Search for the cell housing the specified text and yield its [x, y] center coordinate. 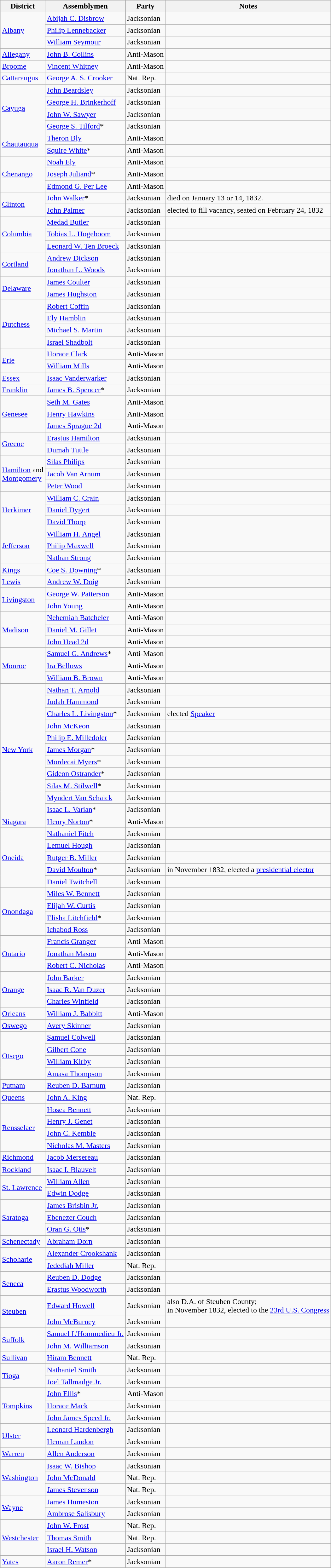
William H. Angel [85, 534]
Chenango [23, 174]
John W. Frost [85, 1526]
Isaac Vanderwarker [85, 378]
Ira Bellows [85, 666]
Washington [23, 1478]
Herkimer [23, 510]
Jonathan L. Woods [85, 270]
Suffolk [23, 1340]
Leonard W. Ten Broeck [85, 246]
Samuel G. Andrews* [85, 654]
Onondaga [23, 911]
Judah Hammond [85, 702]
Oran G. Otis* [85, 1229]
Daniel Twitchell [85, 882]
Henry Hawkins [85, 414]
Reuben D. Dodge [85, 1277]
New York [23, 750]
William Kirby [85, 1061]
Steuben [23, 1312]
John McBurney [85, 1322]
Kings [23, 570]
Columbia [23, 234]
Hosea Bennett [85, 1109]
Nathaniel Smith [85, 1370]
Jonathan Mason [85, 954]
Heman Landon [85, 1442]
Robert C. Nicholas [85, 966]
Horace Clark [85, 354]
Otsego [23, 1055]
James Brisbin Jr. [85, 1205]
Elijah W. Curtis [85, 905]
Livingston [23, 600]
Allegany [23, 54]
Nathan Strong [85, 558]
Nicholas M. Masters [85, 1146]
Charles L. Livingston* [85, 714]
Edward Howell [85, 1306]
Ebenezer Couch [85, 1217]
Francis Granger [85, 942]
William C. Crain [85, 498]
Seth M. Gates [85, 402]
Westchester [23, 1538]
Party [146, 6]
Amasa Thompson [85, 1073]
John M. Williamson [85, 1346]
Robert Coffin [85, 306]
Richmond [23, 1157]
John Young [85, 606]
Philip Maxwell [85, 546]
Assemblymen [85, 6]
Niagara [23, 822]
Wayne [23, 1508]
Erastus Woodworth [85, 1289]
Madison [23, 630]
St. Lawrence [23, 1187]
David Thorp [85, 522]
John C. Kemble [85, 1134]
Tobias L. Hogeboom [85, 234]
Orleans [23, 1014]
Daniel M. Gillet [85, 630]
James B. Spencer* [85, 390]
Hamilton and Montgomery [23, 474]
John A. King [85, 1097]
John Ellis* [85, 1394]
Isaac W. Bishop [85, 1466]
Vincent Whitney [85, 66]
Rockland [23, 1169]
Clinton [23, 204]
Charles Winfield [85, 1002]
Isaac R. Van Duzer [85, 990]
Notes [248, 6]
John B. Collins [85, 54]
John McDonald [85, 1478]
Thomas Smith [85, 1538]
Miles W. Bennett [85, 893]
Erastus Hamilton [85, 438]
Theron Bly [85, 138]
Sullivan [23, 1358]
John Walker* [85, 198]
Chautauqua [23, 144]
John Barker [85, 978]
Broome [23, 66]
James Sprague 2d [85, 426]
Lemuel Hough [85, 846]
in November 1832, elected a presidential elector [248, 870]
Ulster [23, 1436]
Joel Tallmadge Jr. [85, 1382]
George W. Patterson [85, 594]
Abijah C. Disbrow [85, 18]
Schenectady [23, 1241]
Lewis [23, 582]
John Beardsley [85, 90]
Putnam [23, 1085]
Queens [23, 1097]
William B. Brown [85, 678]
Silas Philips [85, 462]
Gilbert Cone [85, 1049]
James Morgan* [85, 750]
Allen Anderson [85, 1454]
Ely Hamblin [85, 318]
John James Speed Jr. [85, 1418]
Nathaniel Fitch [85, 834]
Henry J. Genet [85, 1122]
Israel H. Watson [85, 1550]
Ambrose Salisbury [85, 1514]
elected to fill vacancy, seated on February 24, 1832 [248, 210]
Rensselaer [23, 1127]
Elisha Litchfield* [85, 918]
Gideon Ostrander* [85, 774]
Franklin [23, 390]
Aaron Remer* [85, 1562]
James Stevenson [85, 1490]
Tompkins [23, 1406]
Samuel Colwell [85, 1037]
Michael S. Martin [85, 330]
Andrew Dickson [85, 258]
James Humeston [85, 1502]
Warren [23, 1454]
also D.A. of Steuben County; in November 1832, elected to the 23rd U.S. Congress [248, 1306]
Samuel L'Hommedieu Jr. [85, 1334]
Rutger B. Miller [85, 858]
James Hughston [85, 294]
Abraham Dorn [85, 1241]
John Head 2d [85, 642]
Coe S. Downing* [85, 570]
Oswego [23, 1025]
Edmond G. Per Lee [85, 186]
George A. S. Crooker [85, 78]
Hiram Bennett [85, 1358]
Ichabod Ross [85, 930]
Yates [23, 1562]
elected Speaker [248, 714]
Delaware [23, 288]
Mordecai Myers* [85, 762]
Jacob Van Arnum [85, 474]
Dumah Tuttle [85, 450]
Avery Skinner [85, 1025]
District [23, 6]
David Moulton* [85, 870]
Joseph Juliand* [85, 174]
Horace Mack [85, 1406]
Squire White* [85, 150]
Orange [23, 990]
John W. Sawyer [85, 114]
Ontario [23, 954]
John Palmer [85, 210]
Philip Lennebacker [85, 30]
Henry Norton* [85, 822]
Schoharie [23, 1259]
Reuben D. Barnum [85, 1085]
Silas M. Stilwell* [85, 786]
Tioga [23, 1376]
Isaac L. Varian* [85, 810]
Jefferson [23, 546]
Isaac I. Blauvelt [85, 1169]
Jacob Mersereau [85, 1157]
Cortland [23, 264]
Edwin Dodge [85, 1193]
Cattaraugus [23, 78]
Cayuga [23, 108]
Nathan T. Arnold [85, 690]
Greene [23, 444]
Erie [23, 360]
George S. Tilford* [85, 126]
Noah Ely [85, 162]
Albany [23, 30]
Medad Butler [85, 222]
Israel Shadbolt [85, 342]
William J. Babbitt [85, 1014]
Essex [23, 378]
Nehemiah Batcheler [85, 618]
Peter Wood [85, 486]
John McKeon [85, 726]
Leonard Hardenbergh [85, 1430]
Daniel Dygert [85, 510]
Dutchess [23, 324]
William Allen [85, 1181]
William Mills [85, 366]
died on January 13 or 14, 1832. [248, 198]
George H. Brinkerhoff [85, 102]
Seneca [23, 1283]
James Coulter [85, 282]
William Seymour [85, 42]
Myndert Van Schaick [85, 798]
Oneida [23, 858]
Saratoga [23, 1217]
Alexander Crookshank [85, 1253]
Philip E. Milledoler [85, 738]
Genesee [23, 414]
Andrew W. Doig [85, 582]
Jedediah Miller [85, 1265]
Monroe [23, 666]
